Locate the cell with the specified text and output its [x, y] center coordinate. 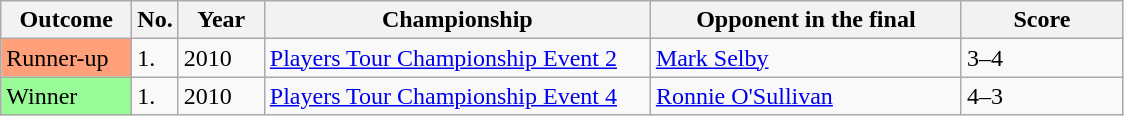
Opponent in the final [806, 20]
Championship [457, 20]
Ronnie O'Sullivan [806, 96]
4–3 [1042, 96]
3–4 [1042, 58]
No. [155, 20]
Mark Selby [806, 58]
Winner [66, 96]
Players Tour Championship Event 2 [457, 58]
Score [1042, 20]
Outcome [66, 20]
Runner-up [66, 58]
Year [221, 20]
Players Tour Championship Event 4 [457, 96]
